Identify which cell holds the provided text, then report its [x, y] central coordinate. 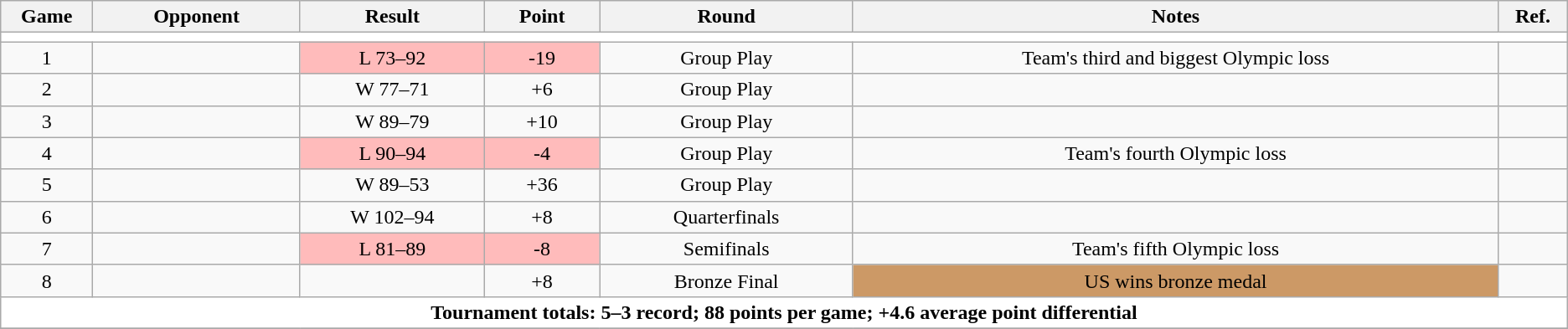
L 90–94 [392, 153]
Result [392, 17]
-8 [542, 249]
Ref. [1533, 17]
7 [47, 249]
2 [47, 90]
W 102–94 [392, 217]
L 81–89 [392, 249]
+36 [542, 185]
Point [542, 17]
Bronze Final [727, 280]
Team's fourth Olympic loss [1175, 153]
4 [47, 153]
3 [47, 121]
Notes [1175, 17]
-19 [542, 58]
W 89–79 [392, 121]
Quarterfinals [727, 217]
-4 [542, 153]
Team's fifth Olympic loss [1175, 249]
Team's third and biggest Olympic loss [1175, 58]
Opponent [197, 17]
Round [727, 17]
6 [47, 217]
5 [47, 185]
Tournament totals: 5–3 record; 88 points per game; +4.6 average point differential [784, 312]
Semifinals [727, 249]
+10 [542, 121]
US wins bronze medal [1175, 280]
8 [47, 280]
+6 [542, 90]
Game [47, 17]
1 [47, 58]
L 73–92 [392, 58]
W 89–53 [392, 185]
W 77–71 [392, 90]
